Determine the [x, y] coordinate at the center of the cell enclosing the given text.  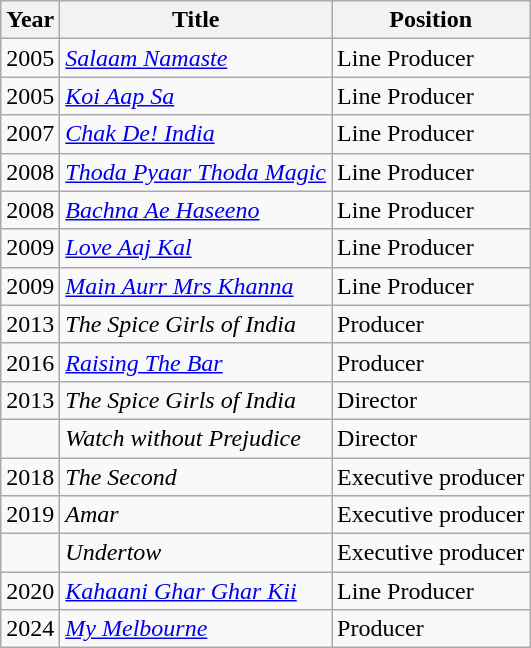
Amar [196, 515]
Thoda Pyaar Thoda Magic [196, 172]
2019 [30, 515]
Koi Aap Sa [196, 96]
Raising The Bar [196, 362]
2024 [30, 629]
Title [196, 20]
2007 [30, 134]
Undertow [196, 553]
The Second [196, 477]
2020 [30, 591]
2018 [30, 477]
Year [30, 20]
Salaam Namaste [196, 58]
2016 [30, 362]
Watch without Prejudice [196, 438]
Love Aaj Kal [196, 248]
Position [431, 20]
My Melbourne [196, 629]
Bachna Ae Haseeno [196, 210]
Chak De! India [196, 134]
Main Aurr Mrs Khanna [196, 286]
Kahaani Ghar Ghar Kii [196, 591]
